Provide the [x, y] coordinate of the cell's center where the given text is located.  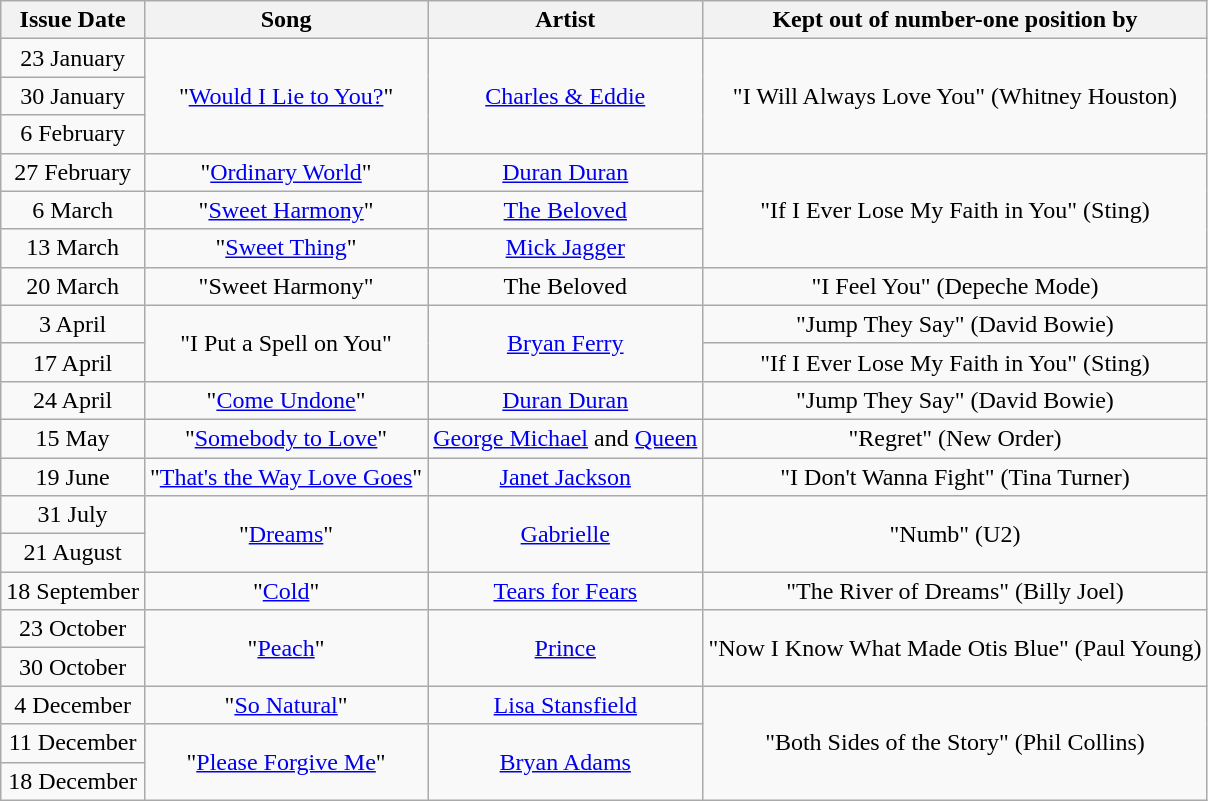
23 January [73, 58]
"I Will Always Love You" (Whitney Houston) [955, 96]
Charles & Eddie [566, 96]
15 May [73, 438]
4 December [73, 705]
"Dreams" [286, 534]
"Somebody to Love" [286, 438]
"Regret" (New Order) [955, 438]
"Cold" [286, 591]
Bryan Ferry [566, 343]
21 August [73, 553]
"Come Undone" [286, 400]
Mick Jagger [566, 248]
"I Put a Spell on You" [286, 343]
Lisa Stansfield [566, 705]
6 February [73, 134]
"Please Forgive Me" [286, 762]
George Michael and Queen [566, 438]
20 March [73, 286]
27 February [73, 172]
"I Don't Wanna Fight" (Tina Turner) [955, 477]
Artist [566, 20]
6 March [73, 210]
Prince [566, 648]
Song [286, 20]
"Would I Lie to You?" [286, 96]
17 April [73, 362]
"Peach" [286, 648]
"So Natural" [286, 705]
3 April [73, 324]
24 April [73, 400]
Bryan Adams [566, 762]
"Both Sides of the Story" (Phil Collins) [955, 743]
"The River of Dreams" (Billy Joel) [955, 591]
19 June [73, 477]
Gabrielle [566, 534]
"Now I Know What Made Otis Blue" (Paul Young) [955, 648]
18 December [73, 781]
18 September [73, 591]
30 January [73, 96]
Janet Jackson [566, 477]
"That's the Way Love Goes" [286, 477]
11 December [73, 743]
31 July [73, 515]
"Numb" (U2) [955, 534]
"Sweet Thing" [286, 248]
30 October [73, 667]
"I Feel You" (Depeche Mode) [955, 286]
Kept out of number-one position by [955, 20]
"Ordinary World" [286, 172]
23 October [73, 629]
13 March [73, 248]
Tears for Fears [566, 591]
Issue Date [73, 20]
